Pinpoint the cell where the given text exists, returning its (x, y) midpoint coordinate. 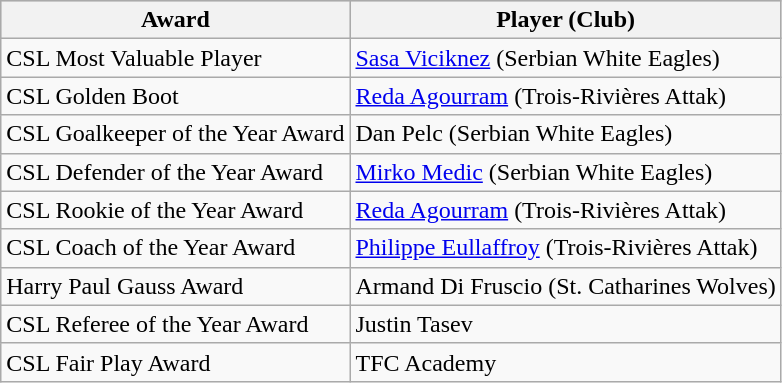
Harry Paul Gauss Award (176, 286)
Dan Pelc (Serbian White Eagles) (566, 134)
CSL Referee of the Year Award (176, 324)
Philippe Eullaffroy (Trois-Rivières Attak) (566, 248)
CSL Goalkeeper of the Year Award (176, 134)
CSL Coach of the Year Award (176, 248)
Sasa Viciknez (Serbian White Eagles) (566, 58)
Mirko Medic (Serbian White Eagles) (566, 172)
Armand Di Fruscio (St. Catharines Wolves) (566, 286)
CSL Rookie of the Year Award (176, 210)
CSL Golden Boot (176, 96)
CSL Defender of the Year Award (176, 172)
Award (176, 20)
CSL Fair Play Award (176, 362)
CSL Most Valuable Player (176, 58)
Justin Tasev (566, 324)
TFC Academy (566, 362)
Player (Club) (566, 20)
